Pinpoint the cell where the given text exists, returning its (X, Y) midpoint coordinate. 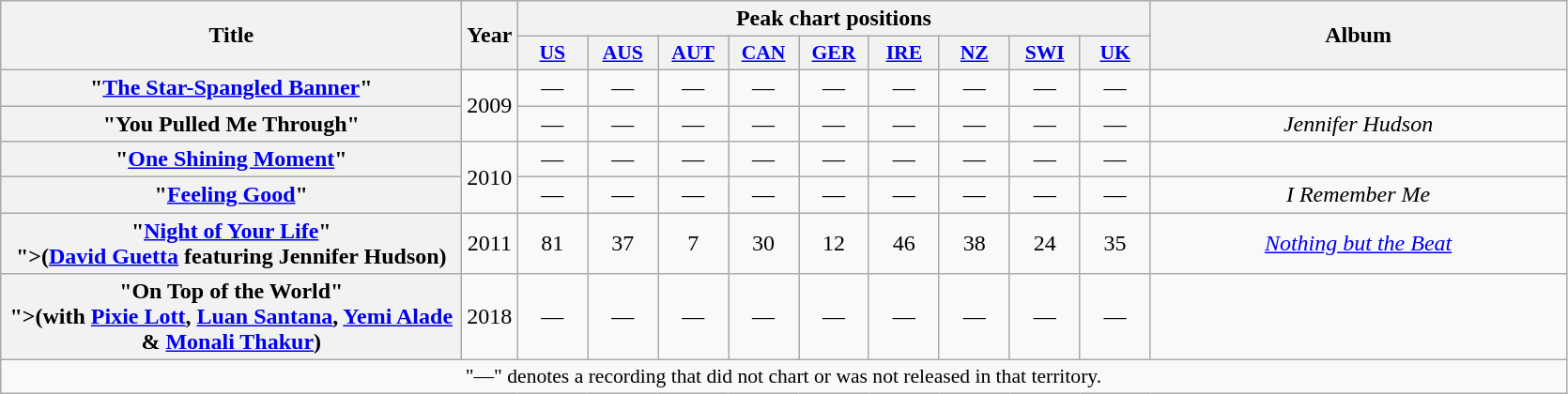
2011 (490, 244)
Jennifer Hudson (1358, 123)
IRE (903, 53)
"On Top of the World"">(with Pixie Lott, Luan Santana, Yemi Alade & Monali Thakur) (231, 317)
30 (764, 244)
Nothing but the Beat (1358, 244)
GER (834, 53)
24 (1044, 244)
2010 (490, 177)
46 (903, 244)
Year (490, 36)
7 (693, 244)
Peak chart positions (834, 19)
CAN (764, 53)
"You Pulled Me Through" (231, 123)
AUT (693, 53)
"—" denotes a recording that did not chart or was not released in that territory. (783, 377)
UK (1115, 53)
Title (231, 36)
AUS (623, 53)
35 (1115, 244)
Album (1358, 36)
"Feeling Good" (231, 195)
81 (552, 244)
SWI (1044, 53)
2018 (490, 317)
I Remember Me (1358, 195)
NZ (975, 53)
38 (975, 244)
US (552, 53)
"One Shining Moment" (231, 159)
"Night of Your Life"">(David Guetta featuring Jennifer Hudson) (231, 244)
37 (623, 244)
2009 (490, 105)
12 (834, 244)
"The Star-Spangled Banner" (231, 87)
